Determine the (X, Y) coordinate at the center of the cell enclosing the given text.  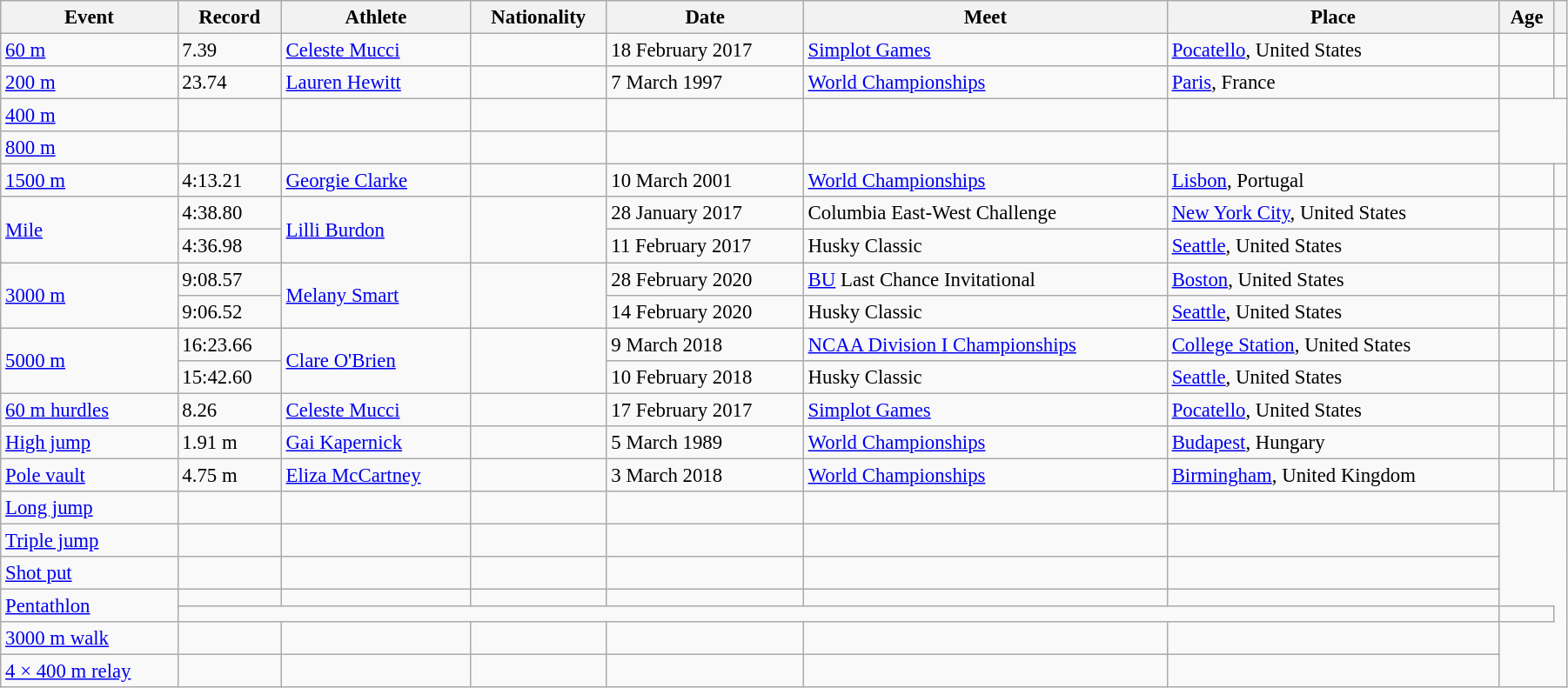
Athlete (376, 17)
Birmingham, United Kingdom (1333, 475)
New York City, United States (1333, 213)
18 February 2017 (705, 50)
11 February 2017 (705, 246)
23.74 (230, 83)
Gai Kapernick (376, 443)
Lisbon, Portugal (1333, 181)
Age (1527, 17)
3000 m (89, 296)
3000 m walk (89, 638)
60 m (89, 50)
Georgie Clarke (376, 181)
17 February 2017 (705, 410)
Melany Smart (376, 296)
College Station, United States (1333, 344)
Lilli Burdon (376, 230)
9 March 2018 (705, 344)
Nationality (538, 17)
Long jump (89, 508)
Event (89, 17)
60 m hurdles (89, 410)
8.26 (230, 410)
800 m (89, 148)
Triple jump (89, 540)
1500 m (89, 181)
1.91 m (230, 443)
Columbia East-West Challenge (985, 213)
7 March 1997 (705, 83)
5000 m (89, 360)
16:23.66 (230, 344)
Shot put (89, 573)
NCAA Division I Championships (985, 344)
10 February 2018 (705, 377)
5 March 1989 (705, 443)
Budapest, Hungary (1333, 443)
4:38.80 (230, 213)
4 × 400 m relay (89, 671)
15:42.60 (230, 377)
Date (705, 17)
28 January 2017 (705, 213)
10 March 2001 (705, 181)
400 m (89, 116)
4.75 m (230, 475)
14 February 2020 (705, 311)
BU Last Chance Invitational (985, 279)
Record (230, 17)
Pentathlon (89, 606)
4:36.98 (230, 246)
Pole vault (89, 475)
Lauren Hewitt (376, 83)
4:13.21 (230, 181)
200 m (89, 83)
Eliza McCartney (376, 475)
Mile (89, 230)
Meet (985, 17)
Clare O'Brien (376, 360)
Paris, France (1333, 83)
Place (1333, 17)
9:08.57 (230, 279)
7.39 (230, 50)
28 February 2020 (705, 279)
Boston, United States (1333, 279)
3 March 2018 (705, 475)
9:06.52 (230, 311)
High jump (89, 443)
